Extract the [X, Y] coordinate from the center of the cell holding the provided text.  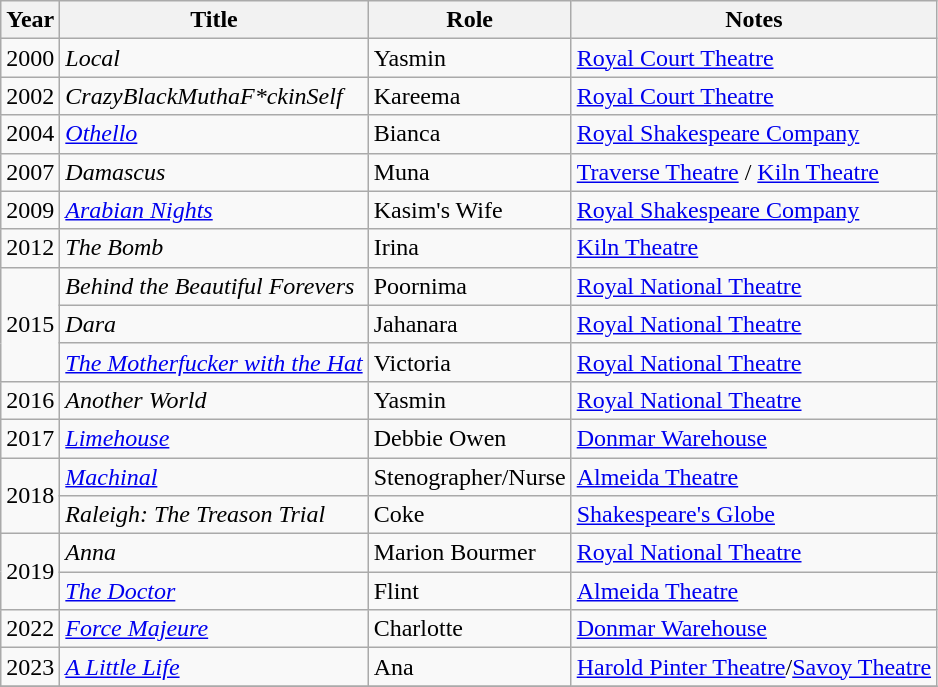
Damascus [214, 172]
CrazyBlackMuthaF*ckinSelf [214, 96]
Othello [214, 134]
2012 [30, 248]
Behind the Beautiful Forevers [214, 286]
Another World [214, 400]
A Little Life [214, 667]
Anna [214, 553]
Charlotte [470, 629]
Ana [470, 667]
Role [470, 20]
Raleigh: The Treason Trial [214, 515]
Marion Bourmer [470, 553]
Arabian Nights [214, 210]
Harold Pinter Theatre/Savoy Theatre [754, 667]
Bianca [470, 134]
Jahanara [470, 324]
2004 [30, 134]
2007 [30, 172]
2000 [30, 58]
Dara [214, 324]
2018 [30, 496]
Local [214, 58]
Limehouse [214, 438]
2017 [30, 438]
The Bomb [214, 248]
2009 [30, 210]
Shakespeare's Globe [754, 515]
2022 [30, 629]
2019 [30, 572]
The Doctor [214, 591]
Kasim's Wife [470, 210]
Stenographer/Nurse [470, 477]
Debbie Owen [470, 438]
Kiln Theatre [754, 248]
Traverse Theatre / Kiln Theatre [754, 172]
Notes [754, 20]
2023 [30, 667]
Year [30, 20]
Machinal [214, 477]
Flint [470, 591]
Force Majeure [214, 629]
Kareema [470, 96]
2016 [30, 400]
The Motherfucker with the Hat [214, 362]
Victoria [470, 362]
2002 [30, 96]
2015 [30, 324]
Irina [470, 248]
Coke [470, 515]
Muna [470, 172]
Poornima [470, 286]
Title [214, 20]
